For the text-containing cell, return its midpoint in [x, y] coordinate format. 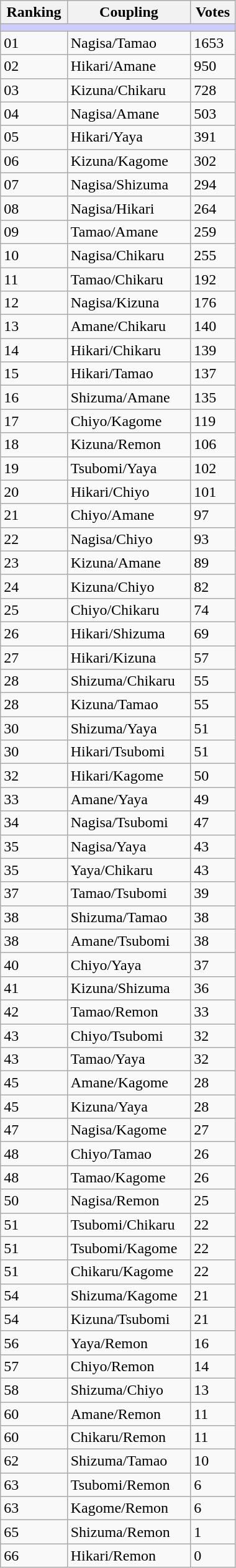
Chiyo/Amane [129, 515]
65 [34, 1532]
Kizuna/Tamao [129, 705]
255 [213, 255]
Tamao/Tsubomi [129, 894]
19 [34, 468]
Hikari/Shizuma [129, 633]
Hikari/Yaya [129, 137]
102 [213, 468]
93 [213, 539]
Hikari/Tamao [129, 374]
728 [213, 90]
Hikari/Remon [129, 1556]
Kizuna/Remon [129, 445]
Hikari/Kagome [129, 776]
05 [34, 137]
20 [34, 492]
Tsubomi/Yaya [129, 468]
302 [213, 161]
82 [213, 586]
Tamao/Yaya [129, 1059]
Ranking [34, 12]
1653 [213, 43]
Tamao/Kagome [129, 1177]
03 [34, 90]
Chikaru/Kagome [129, 1272]
264 [213, 208]
Kizuna/Tsubomi [129, 1319]
Kizuna/Chiyo [129, 586]
Chiyo/Yaya [129, 964]
24 [34, 586]
294 [213, 184]
Tsubomi/Remon [129, 1485]
02 [34, 66]
08 [34, 208]
58 [34, 1390]
Hikari/Amane [129, 66]
09 [34, 232]
Shizuma/Amane [129, 397]
Yaya/Remon [129, 1343]
Yaya/Chikaru [129, 870]
Shizuma/Remon [129, 1532]
Amane/Yaya [129, 799]
135 [213, 397]
Nagisa/Remon [129, 1201]
34 [34, 823]
Kagome/Remon [129, 1508]
Coupling [129, 12]
66 [34, 1556]
Shizuma/Kagome [129, 1295]
101 [213, 492]
62 [34, 1461]
97 [213, 515]
Kizuna/Kagome [129, 161]
Chiyo/Chikaru [129, 610]
Kizuna/Chikaru [129, 90]
Shizuma/Chikaru [129, 681]
Hikari/Chikaru [129, 350]
Hikari/Tsubomi [129, 752]
Nagisa/Tsubomi [129, 823]
Tamao/Chikaru [129, 279]
139 [213, 350]
Nagisa/Chikaru [129, 255]
41 [34, 988]
89 [213, 563]
39 [213, 894]
Shizuma/Chiyo [129, 1390]
Tsubomi/Chikaru [129, 1225]
56 [34, 1343]
Chiyo/Tsubomi [129, 1035]
40 [34, 964]
Nagisa/Hikari [129, 208]
Kizuna/Amane [129, 563]
Amane/Tsubomi [129, 941]
950 [213, 66]
176 [213, 303]
36 [213, 988]
Chikaru/Remon [129, 1438]
74 [213, 610]
259 [213, 232]
42 [34, 1012]
Kizuna/Shizuma [129, 988]
17 [34, 421]
Tamao/Amane [129, 232]
Chiyo/Remon [129, 1366]
192 [213, 279]
Nagisa/Kizuna [129, 303]
Tamao/Remon [129, 1012]
49 [213, 799]
Kizuna/Yaya [129, 1107]
Chiyo/Tamao [129, 1154]
140 [213, 327]
01 [34, 43]
Hikari/Chiyo [129, 492]
Nagisa/Yaya [129, 846]
07 [34, 184]
119 [213, 421]
Shizuma/Yaya [129, 728]
04 [34, 114]
1 [213, 1532]
Amane/Chikaru [129, 327]
Chiyo/Kagome [129, 421]
Nagisa/Shizuma [129, 184]
12 [34, 303]
Amane/Kagome [129, 1083]
0 [213, 1556]
06 [34, 161]
503 [213, 114]
Nagisa/Tamao [129, 43]
69 [213, 633]
Nagisa/Amane [129, 114]
Nagisa/Kagome [129, 1130]
Nagisa/Chiyo [129, 539]
137 [213, 374]
Amane/Remon [129, 1414]
15 [34, 374]
Hikari/Kizuna [129, 658]
23 [34, 563]
106 [213, 445]
Tsubomi/Kagome [129, 1248]
18 [34, 445]
Votes [213, 12]
391 [213, 137]
